Capture the cell that displays the provided text and extract its [x, y] central coordinate. 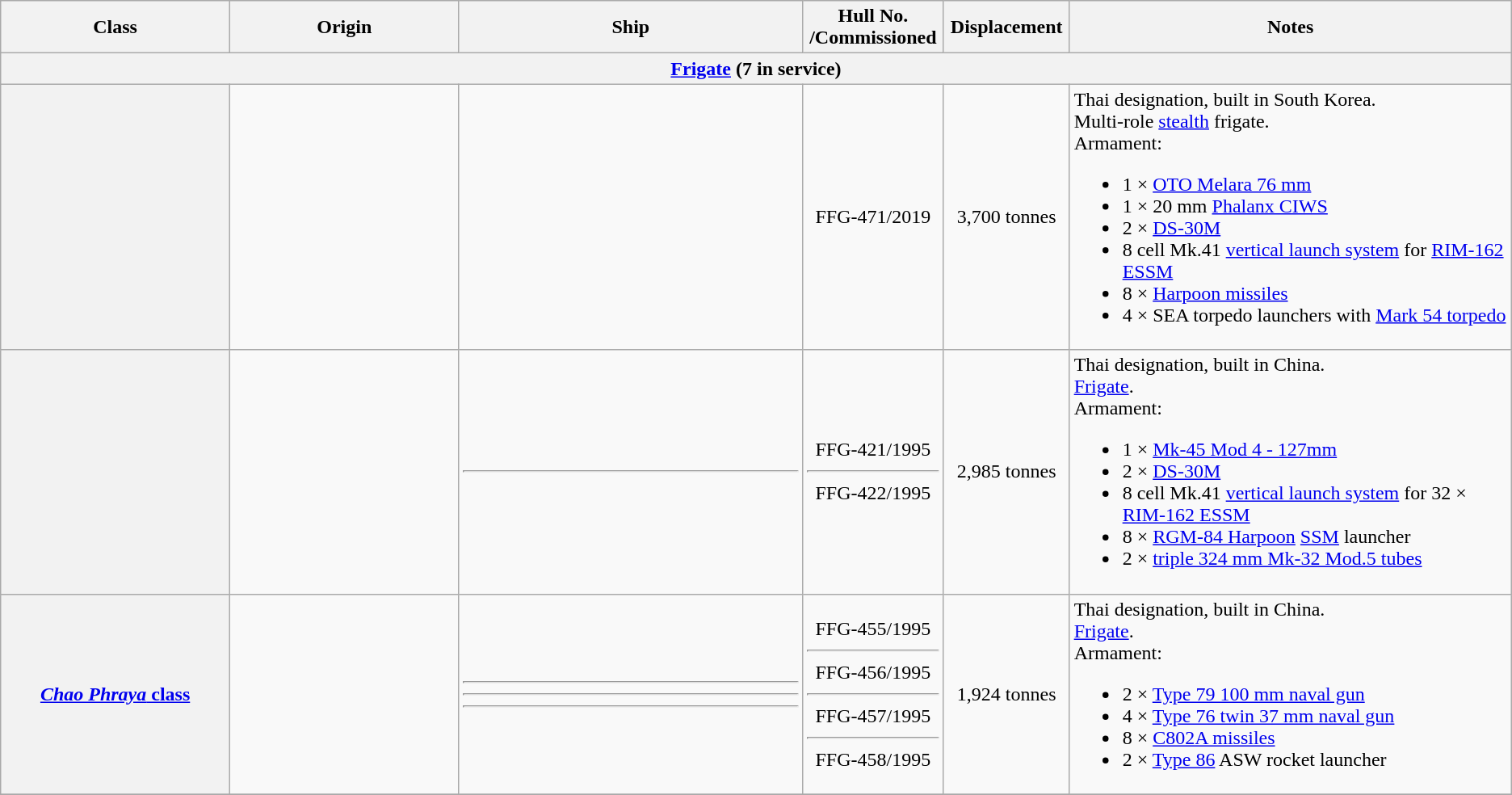
Class [115, 27]
1,924 tonnes [1006, 694]
Chao Phraya class [115, 694]
3,700 tonnes [1006, 217]
Notes [1291, 27]
FFG-455/1995FFG-456/1995FFG-457/1995FFG-458/1995 [874, 694]
Origin [344, 27]
FFG-471/2019 [874, 217]
2,985 tonnes [1006, 472]
Displacement [1006, 27]
Hull No./Commissioned [874, 27]
Frigate (7 in service) [756, 69]
Ship [630, 27]
FFG-421/1995FFG-422/1995 [874, 472]
